Return [X, Y] of the center of cell containing provided text 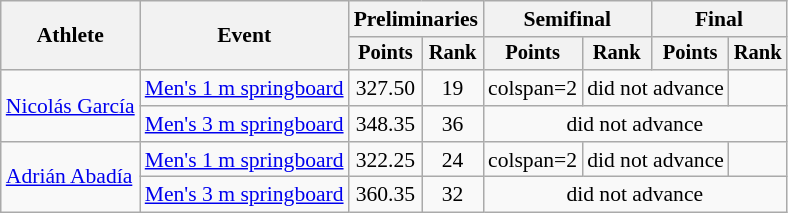
322.25 [386, 160]
Final [718, 19]
348.35 [386, 124]
32 [452, 195]
Athlete [70, 36]
Event [244, 36]
Nicolás García [70, 106]
24 [452, 160]
Adrián Abadía [70, 178]
36 [452, 124]
360.35 [386, 195]
327.50 [386, 88]
Preliminaries [416, 19]
19 [452, 88]
Semifinal [567, 19]
